Locate the cell with the specified text and output its [X, Y] center coordinate. 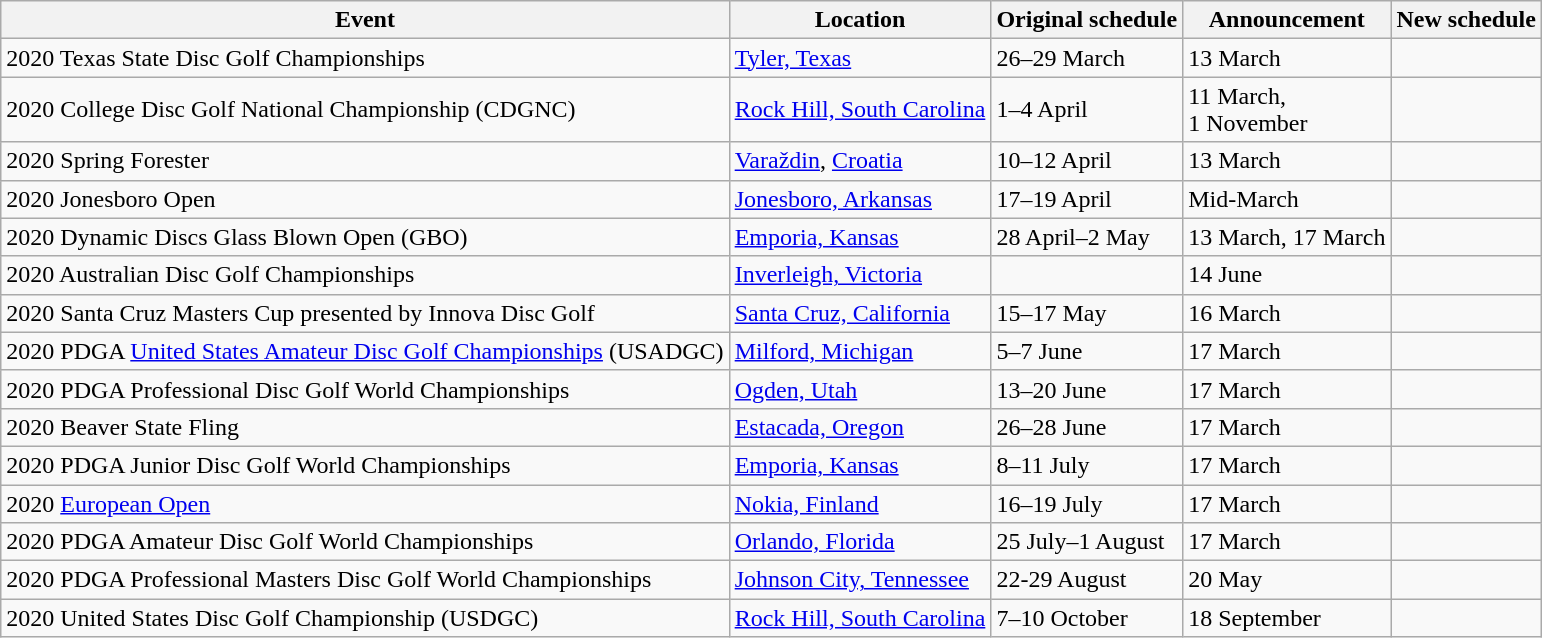
Inverleigh, Victoria [860, 275]
New schedule [1466, 20]
Estacada, Oregon [860, 427]
Jonesboro, Arkansas [860, 199]
Orlando, Florida [860, 542]
Location [860, 20]
Announcement [1287, 20]
15–17 May [1087, 313]
13 March, 17 March [1287, 237]
2020 United States Disc Golf Championship (USDGC) [365, 618]
26–28 June [1087, 427]
2020 Jonesboro Open [365, 199]
2020 Dynamic Discs Glass Blown Open (GBO) [365, 237]
5–7 June [1087, 351]
25 July–1 August [1087, 542]
22-29 August [1087, 580]
Milford, Michigan [860, 351]
Original schedule [1087, 20]
2020 Texas State Disc Golf Championships [365, 58]
Tyler, Texas [860, 58]
7–10 October [1087, 618]
28 April–2 May [1087, 237]
2020 Spring Forester [365, 161]
18 September [1287, 618]
14 June [1287, 275]
8–11 July [1087, 465]
2020 Australian Disc Golf Championships [365, 275]
Event [365, 20]
2020 Beaver State Fling [365, 427]
16–19 July [1087, 503]
13–20 June [1087, 389]
2020 PDGA Amateur Disc Golf World Championships [365, 542]
2020 PDGA United States Amateur Disc Golf Championships (USADGC) [365, 351]
2020 College Disc Golf National Championship (CDGNC) [365, 110]
Mid-March [1287, 199]
Johnson City, Tennessee [860, 580]
2020 Santa Cruz Masters Cup presented by Innova Disc Golf [365, 313]
Ogden, Utah [860, 389]
17–19 April [1087, 199]
Nokia, Finland [860, 503]
2020 European Open [365, 503]
10–12 April [1087, 161]
2020 PDGA Junior Disc Golf World Championships [365, 465]
26–29 March [1087, 58]
11 March,1 November [1287, 110]
1–4 April [1087, 110]
Varaždin, Croatia [860, 161]
2020 PDGA Professional Disc Golf World Championships [365, 389]
2020 PDGA Professional Masters Disc Golf World Championships [365, 580]
Santa Cruz, California [860, 313]
20 May [1287, 580]
16 March [1287, 313]
